Detect which cell encompasses the target text, then output its [x, y] center coordinate. 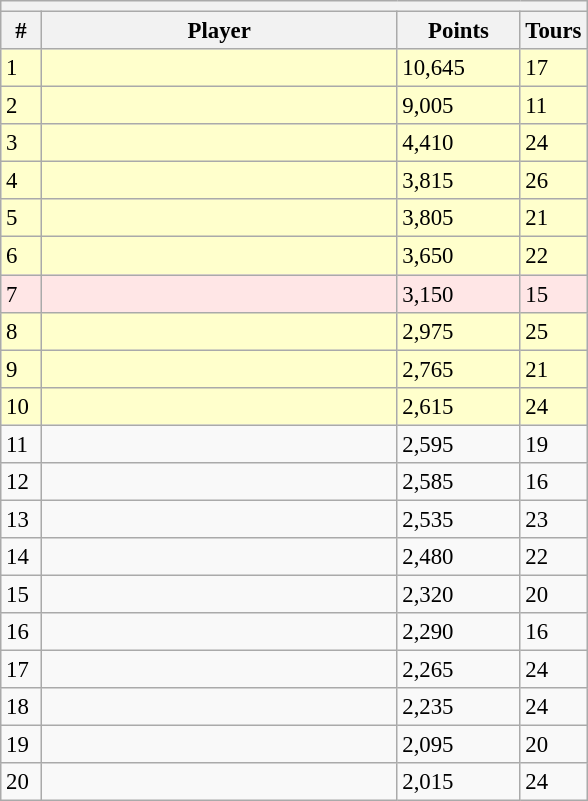
1 [22, 68]
18 [22, 707]
2,320 [458, 594]
14 [22, 557]
8 [22, 331]
3,805 [458, 219]
12 [22, 482]
2,765 [458, 369]
10 [22, 406]
4,410 [458, 143]
2,615 [458, 406]
2,015 [458, 782]
2,290 [458, 632]
9 [22, 369]
10,645 [458, 68]
3,150 [458, 294]
2,095 [458, 745]
# [22, 31]
7 [22, 294]
2 [22, 106]
Points [458, 31]
3,815 [458, 181]
3,650 [458, 256]
25 [554, 331]
2,585 [458, 482]
26 [554, 181]
23 [554, 519]
4 [22, 181]
2,535 [458, 519]
2,975 [458, 331]
Player [219, 31]
3 [22, 143]
Tours [554, 31]
5 [22, 219]
2,235 [458, 707]
2,265 [458, 670]
13 [22, 519]
6 [22, 256]
2,595 [458, 444]
2,480 [458, 557]
9,005 [458, 106]
